Search for the cell housing the specified text and yield its [x, y] center coordinate. 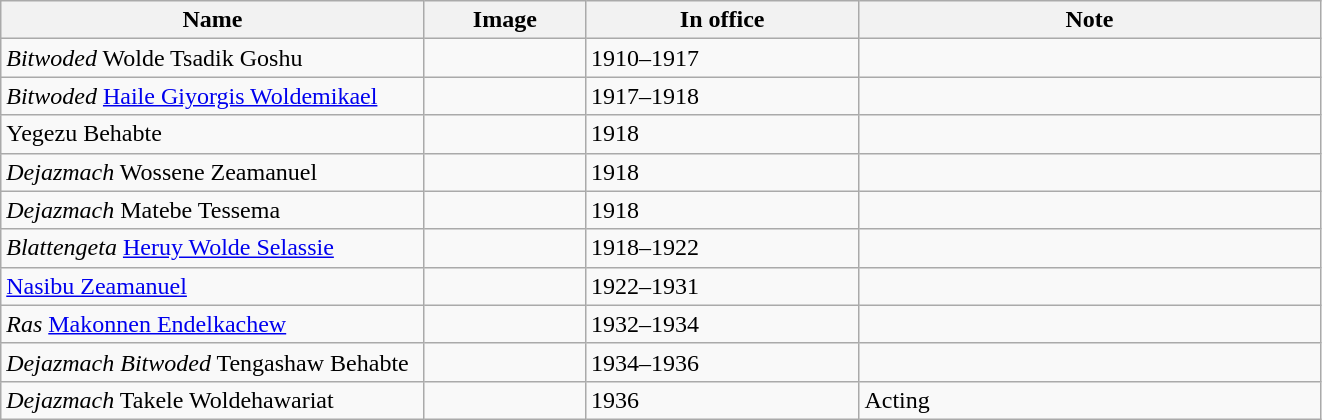
1934–1936 [722, 362]
1917–1918 [722, 96]
Yegezu Behabte [213, 134]
Bitwoded Haile Giyorgis Woldemikael [213, 96]
Nasibu Zeamanuel [213, 286]
1932–1934 [722, 324]
Name [213, 20]
Blattengeta Heruy Wolde Selassie [213, 248]
1910–1917 [722, 58]
1922–1931 [722, 286]
Dejazmach Bitwoded Tengashaw Behabte [213, 362]
1936 [722, 400]
Image [504, 20]
In office [722, 20]
Bitwoded Wolde Tsadik Goshu [213, 58]
Ras Makonnen Endelkachew [213, 324]
Dejazmach Takele Woldehawariat [213, 400]
Dejazmach Wossene Zeamanuel [213, 172]
Note [1090, 20]
Acting [1090, 400]
Dejazmach Matebe Tessema [213, 210]
1918–1922 [722, 248]
